For the text-containing cell, return its midpoint in [x, y] coordinate format. 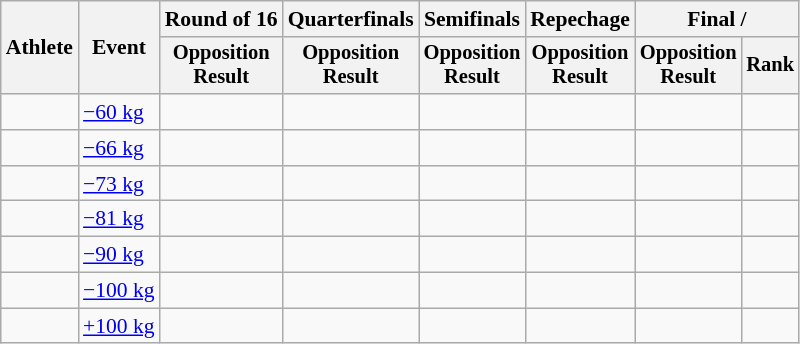
−66 kg [119, 148]
Round of 16 [222, 19]
Rank [770, 66]
Quarterfinals [351, 19]
Event [119, 48]
−73 kg [119, 184]
−60 kg [119, 112]
Repechage [580, 19]
Semifinals [472, 19]
+100 kg [119, 326]
Athlete [40, 48]
−90 kg [119, 255]
Final / [717, 19]
−81 kg [119, 219]
−100 kg [119, 291]
